Return the (X, Y) coordinate for the center point of the cell that contains the specified text.  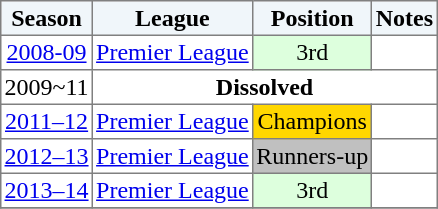
Dissolved (264, 87)
2012–13 (47, 156)
Notes (404, 18)
Champions (312, 121)
2011–12 (47, 121)
Runners-up (312, 156)
2008-09 (47, 52)
League (172, 18)
2009~11 (47, 87)
Position (312, 18)
2013–14 (47, 190)
Season (47, 18)
